Determine the (X, Y) coordinate at the center of the cell enclosing the given text.  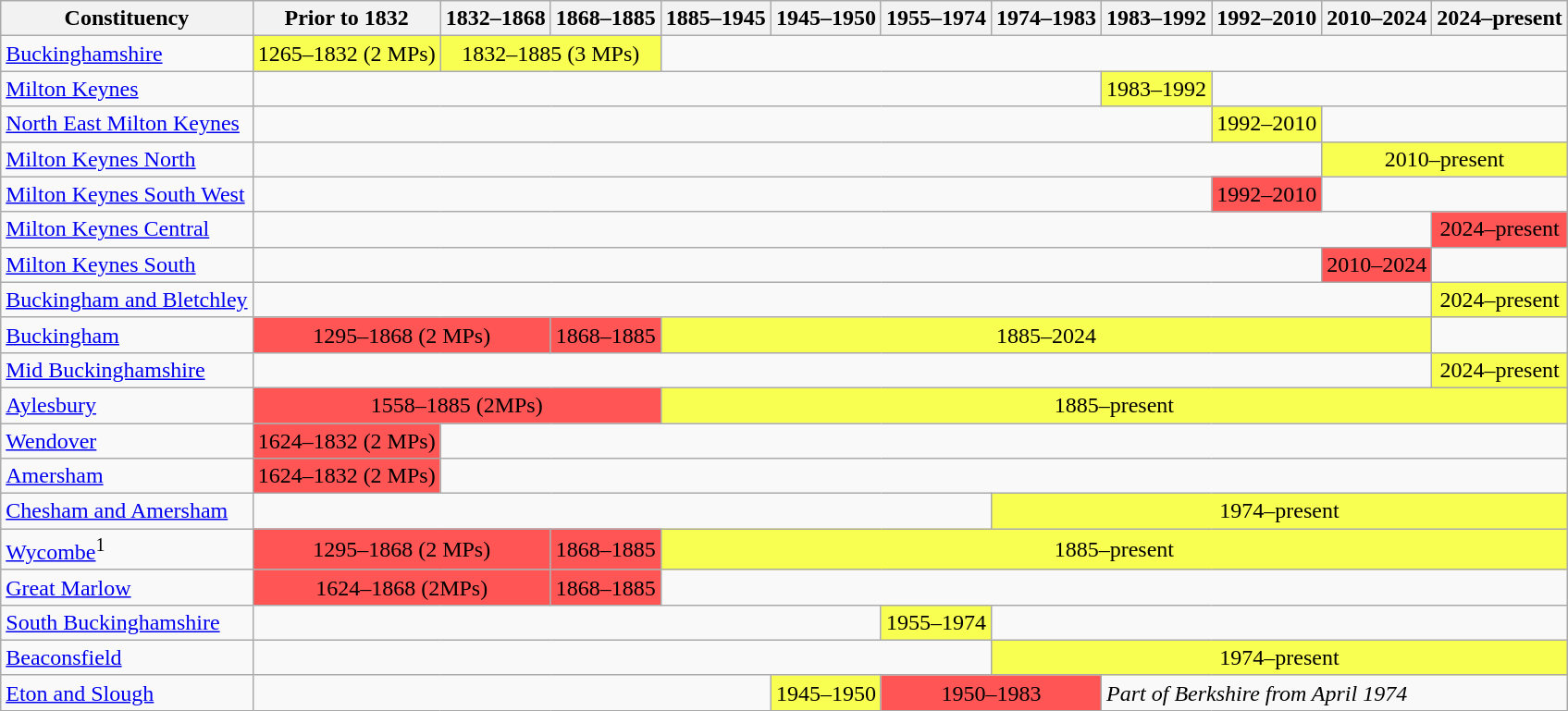
Wendover (127, 441)
Amersham (127, 476)
Buckingham (127, 335)
Beaconsfield (127, 657)
1974–1983 (1045, 18)
1950–1983 (991, 693)
1885–1945 (716, 18)
Mid Buckinghamshire (127, 370)
Milton Keynes (127, 89)
Milton Keynes Central (127, 229)
Part of Berkshire from April 1974 (1335, 693)
Buckingham and Bletchley (127, 300)
Wycombe1 (127, 549)
Eton and Slough (127, 693)
Milton Keynes North (127, 159)
Chesham and Amersham (127, 511)
1885–2024 (1045, 335)
1558–1885 (2MPs) (457, 405)
Aylesbury (127, 405)
Great Marlow (127, 587)
1832–1868 (496, 18)
Prior to 1832 (346, 18)
1832–1885 (3 MPs) (550, 54)
South Buckinghamshire (127, 622)
North East Milton Keynes (127, 124)
1265–1832 (2 MPs) (346, 54)
Buckinghamshire (127, 54)
Milton Keynes South (127, 264)
Milton Keynes South West (127, 194)
2010–present (1445, 159)
1624–1868 (2MPs) (401, 587)
Constituency (127, 18)
